Pinpoint the cell where the given text exists, returning its [x, y] midpoint coordinate. 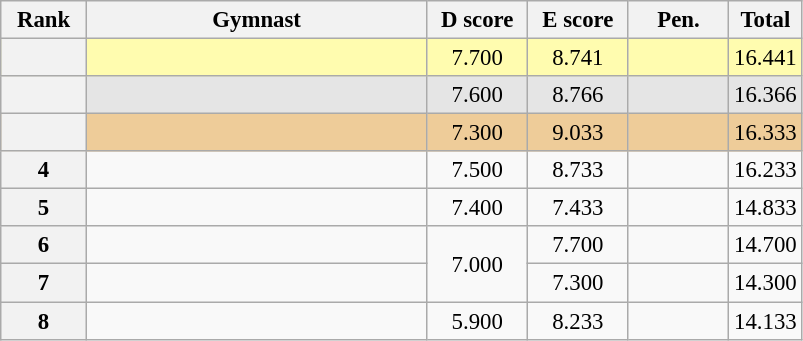
16.233 [766, 170]
16.441 [766, 58]
7.600 [478, 95]
Total [766, 20]
8.233 [578, 321]
7.000 [478, 264]
16.366 [766, 95]
8.741 [578, 58]
16.333 [766, 133]
8 [44, 321]
14.700 [766, 245]
Gymnast [256, 20]
14.300 [766, 283]
7 [44, 283]
6 [44, 245]
5.900 [478, 321]
E score [578, 20]
Pen. [678, 20]
9.033 [578, 133]
D score [478, 20]
8.766 [578, 95]
8.733 [578, 170]
5 [44, 208]
7.400 [478, 208]
7.500 [478, 170]
4 [44, 170]
14.833 [766, 208]
Rank [44, 20]
14.133 [766, 321]
7.433 [578, 208]
